From the cell containing the given text, extract its center point as (X, Y) coordinate. 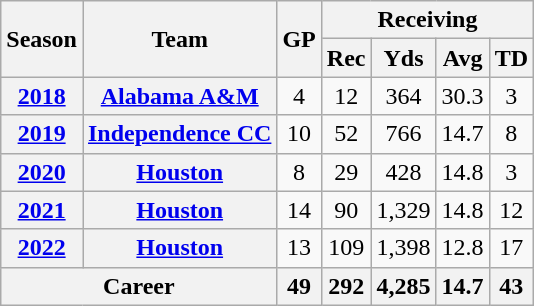
13 (299, 248)
1,329 (404, 210)
14 (299, 210)
Season (42, 39)
Avg (462, 58)
29 (346, 172)
766 (404, 134)
Rec (346, 58)
TD (511, 58)
49 (299, 286)
90 (346, 210)
2021 (42, 210)
12.8 (462, 248)
4 (299, 96)
Career (139, 286)
428 (404, 172)
292 (346, 286)
Alabama A&M (179, 96)
52 (346, 134)
2020 (42, 172)
43 (511, 286)
2019 (42, 134)
Independence CC (179, 134)
17 (511, 248)
Team (179, 39)
1,398 (404, 248)
109 (346, 248)
2018 (42, 96)
Yds (404, 58)
10 (299, 134)
Receiving (427, 20)
364 (404, 96)
4,285 (404, 286)
GP (299, 39)
2022 (42, 248)
30.3 (462, 96)
